Return [X, Y] of the center of cell containing provided text 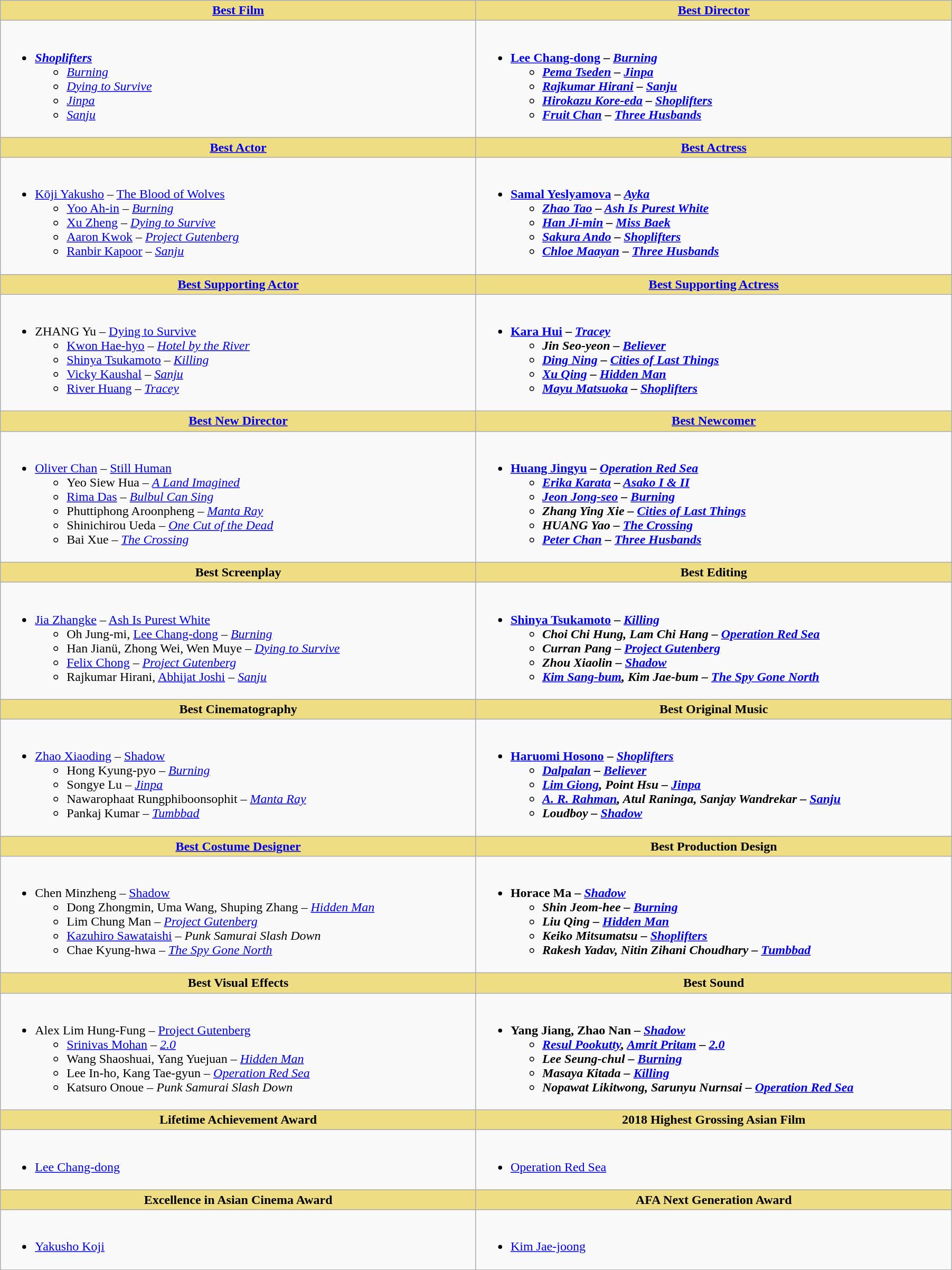
Best New Director [239, 421]
Operation Red Sea [714, 1160]
Shoplifters Burning Dying to Survive Jinpa Sanju [239, 79]
AFA Next Generation Award [714, 1200]
Excellence in Asian Cinema Award [239, 1200]
Horace Ma – Shadow Shin Jeom-hee – Burning Liu Qing – Hidden Man Keiko Mitsumatsu – Shoplifters Rakesh Yadav, Nitin Zihani Choudhary – Tumbbad [714, 915]
Haruomi Hosono – Shoplifters Dalpalan – Believer Lim Giong, Point Hsu – Jinpa A. R. Rahman, Atul Raninga, Sanjay Wandrekar – Sanju Loudboy – Shadow [714, 778]
Kara Hui – Tracey Jin Seo-yeon – Believer Ding Ning – Cities of Last Things Xu Qing – Hidden Man Mayu Matsuoka – Shoplifters [714, 353]
Best Visual Effects [239, 983]
Best Actress [714, 147]
Lee Chang-dong – Burning Pema Tseden – Jinpa Rajkumar Hirani – Sanju Hirokazu Kore-eda – Shoplifters Fruit Chan – Three Husbands [714, 79]
ZHANG Yu – Dying to Survive Kwon Hae-hyo – Hotel by the River Shinya Tsukamoto – Killing Vicky Kaushal – Sanju River Huang – Tracey [239, 353]
Best Production Design [714, 846]
2018 Highest Grossing Asian Film [714, 1120]
Best Supporting Actor [239, 284]
Best Film [239, 11]
Kōji Yakusho – The Blood of Wolves Yoo Ah-in – Burning Xu Zheng – Dying to Survive Aaron Kwok – Project Gutenberg Ranbir Kapoor – Sanju [239, 216]
Zhao Xiaoding – Shadow Hong Kyung-pyo – Burning Songye Lu – Jinpa Nawarophaat Rungphiboonsophit – Manta Ray Pankaj Kumar – Tumbbad [239, 778]
Best Director [714, 11]
Best Newcomer [714, 421]
Best Costume Designer [239, 846]
Best Sound [714, 983]
Kim Jae-joong [714, 1239]
Samal Yeslyamova – Ayka Zhao Tao – Ash Is Purest White Han Ji-min – Miss Baek Sakura Ando – Shoplifters Chloe Maayan – Three Husbands [714, 216]
Best Cinematography [239, 709]
Best Screenplay [239, 572]
Best Editing [714, 572]
Yakusho Koji [239, 1239]
Best Actor [239, 147]
Lee Chang-dong [239, 1160]
Best Original Music [714, 709]
Best Supporting Actress [714, 284]
Lifetime Achievement Award [239, 1120]
